Find where the given text appears and provide that cell's center as [x, y] coordinate. 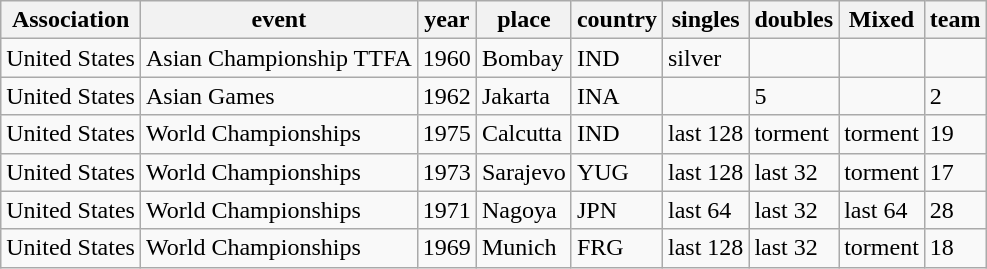
silver [705, 58]
Munich [524, 248]
Nagoya [524, 210]
1973 [446, 172]
Sarajevo [524, 172]
YUG [616, 172]
28 [955, 210]
Bombay [524, 58]
doubles [794, 20]
year [446, 20]
1971 [446, 210]
2 [955, 96]
country [616, 20]
event [278, 20]
Association [71, 20]
1975 [446, 134]
1962 [446, 96]
singles [705, 20]
Calcutta [524, 134]
19 [955, 134]
JPN [616, 210]
1960 [446, 58]
18 [955, 248]
Mixed [882, 20]
team [955, 20]
Jakarta [524, 96]
Asian Games [278, 96]
5 [794, 96]
place [524, 20]
INA [616, 96]
17 [955, 172]
1969 [446, 248]
Asian Championship TTFA [278, 58]
FRG [616, 248]
